Determine the (x, y) coordinate at the center of the cell enclosing the given text.  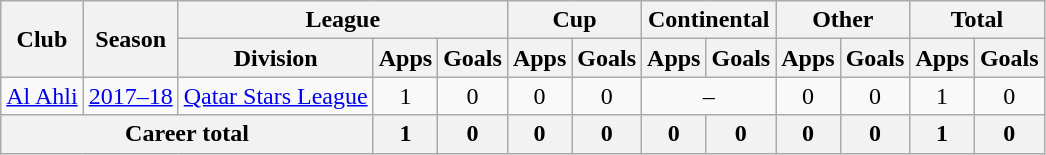
Qatar Stars League (276, 96)
Cup (574, 20)
– (709, 96)
Season (130, 39)
Total (977, 20)
Other (843, 20)
Al Ahli (42, 96)
2017–18 (130, 96)
League (342, 20)
Continental (709, 20)
Career total (187, 134)
Club (42, 39)
Division (276, 58)
